Scan for the cell matching the given text and deliver its (x, y) coordinate at center. 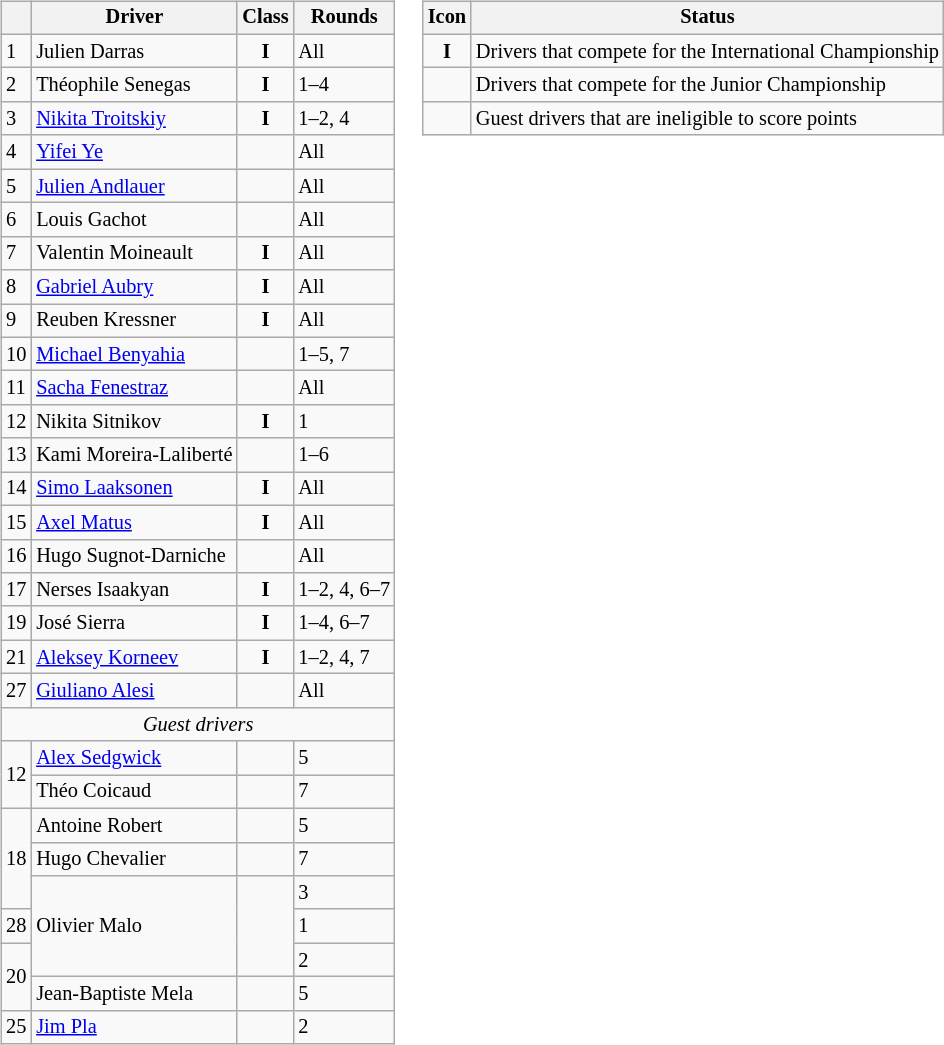
Aleksey Korneev (134, 657)
Guest drivers that are ineligible to score points (708, 119)
Olivier Malo (134, 926)
1–5, 7 (344, 354)
18 (16, 858)
1–4 (344, 85)
Jim Pla (134, 1027)
6 (16, 220)
Hugo Sugnot-Darniche (134, 556)
21 (16, 657)
14 (16, 489)
Driver (134, 18)
Alex Sedgwick (134, 758)
17 (16, 590)
Gabriel Aubry (134, 287)
Guest drivers (198, 724)
Drivers that compete for the International Championship (708, 51)
28 (16, 926)
20 (16, 976)
9 (16, 321)
Icon (447, 18)
Louis Gachot (134, 220)
8 (16, 287)
1–2, 4 (344, 119)
Nerses Isaakyan (134, 590)
Reuben Kressner (134, 321)
Kami Moreira-Laliberté (134, 455)
4 (16, 152)
1–2, 4, 6–7 (344, 590)
Nikita Troitskiy (134, 119)
José Sierra (134, 623)
1–2, 4, 7 (344, 657)
27 (16, 691)
10 (16, 354)
15 (16, 522)
25 (16, 1027)
16 (16, 556)
Class (265, 18)
Drivers that compete for the Junior Championship (708, 85)
Julien Andlauer (134, 186)
Yifei Ye (134, 152)
11 (16, 388)
19 (16, 623)
Sacha Fenestraz (134, 388)
Antoine Robert (134, 825)
Hugo Chevalier (134, 859)
Axel Matus (134, 522)
13 (16, 455)
1–4, 6–7 (344, 623)
1–6 (344, 455)
Giuliano Alesi (134, 691)
Rounds (344, 18)
Théophile Senegas (134, 85)
Jean-Baptiste Mela (134, 994)
Théo Coicaud (134, 792)
Nikita Sitnikov (134, 422)
Michael Benyahia (134, 354)
Valentin Moineault (134, 253)
Status (708, 18)
Julien Darras (134, 51)
Simo Laaksonen (134, 489)
